Locate the cell with the specified text and output its (X, Y) center coordinate. 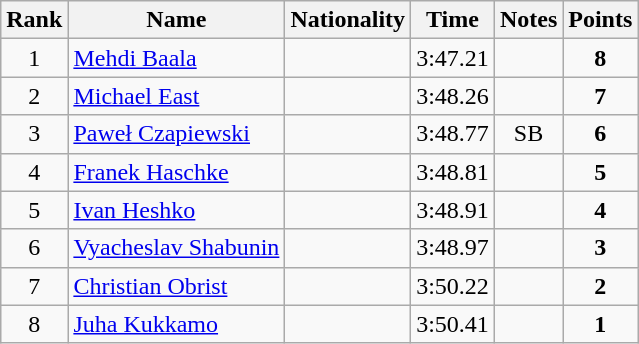
3:48.97 (453, 248)
Notes (528, 20)
3:50.22 (453, 286)
3:48.26 (453, 96)
Mehdi Baala (176, 58)
Name (176, 20)
SB (528, 134)
Juha Kukkamo (176, 324)
3:50.41 (453, 324)
Christian Obrist (176, 286)
Nationality (348, 20)
3:48.77 (453, 134)
Paweł Czapiewski (176, 134)
Michael East (176, 96)
Time (453, 20)
3:48.91 (453, 210)
3:47.21 (453, 58)
Franek Haschke (176, 172)
Ivan Heshko (176, 210)
Points (600, 20)
3:48.81 (453, 172)
Rank (34, 20)
Vyacheslav Shabunin (176, 248)
